Determine the (X, Y) coordinate at the center of the cell enclosing the given text.  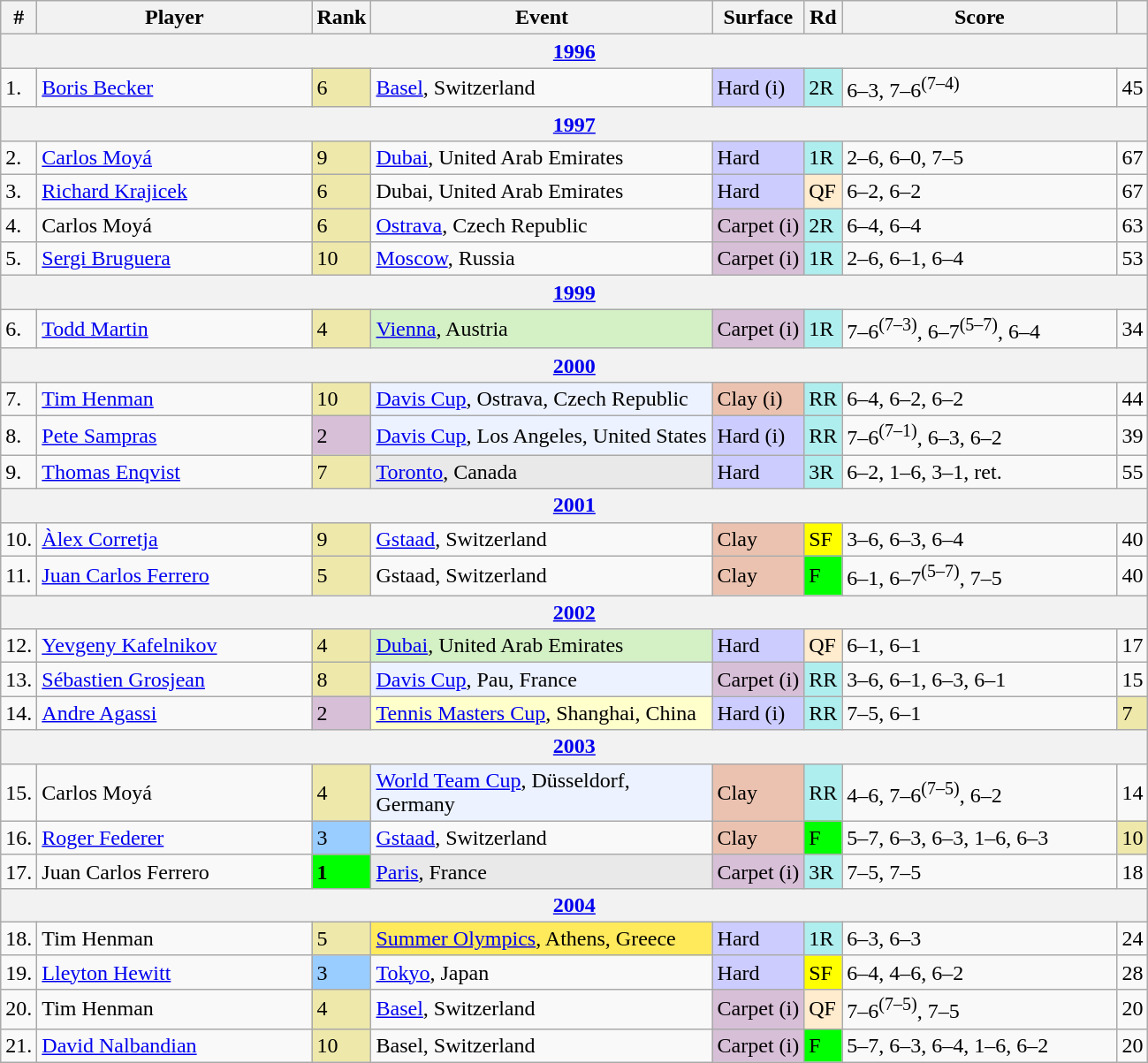
Tokyo, Japan (542, 972)
6–3, 6–3 (979, 938)
24 (1133, 938)
6–4, 4–6, 6–2 (979, 972)
5–7, 6–3, 6–4, 1–6, 6–2 (979, 1045)
Summer Olympics, Athens, Greece (542, 938)
6–1, 6–7(5–7), 7–5 (979, 576)
Event (542, 18)
14. (19, 713)
6–2, 1–6, 3–1, ret. (979, 472)
# (19, 18)
6–3, 7–6(7–4) (979, 88)
9. (19, 472)
8 (341, 680)
World Team Cup, Düsseldorf, Germany (542, 792)
3–6, 6–3, 6–4 (979, 539)
16. (19, 838)
Yevgeny Kafelnikov (175, 646)
10. (19, 539)
Ostrava, Czech Republic (542, 225)
63 (1133, 225)
39 (1133, 435)
Boris Becker (175, 88)
Paris, France (542, 871)
2002 (574, 612)
4–6, 7–6(7–5), 6–2 (979, 792)
Andre Agassi (175, 713)
Tennis Masters Cup, Shanghai, China (542, 713)
2001 (574, 505)
18. (19, 938)
11. (19, 576)
13. (19, 680)
Player (175, 18)
45 (1133, 88)
2–6, 6–1, 6–4 (979, 259)
Richard Krajicek (175, 192)
Rd (824, 18)
12. (19, 646)
28 (1133, 972)
7–5, 6–1 (979, 713)
Todd Martin (175, 329)
7–6(7–3), 6–7(5–7), 6–4 (979, 329)
5. (19, 259)
7–5, 7–5 (979, 871)
2003 (574, 747)
6–2, 6–2 (979, 192)
7–6(7–5), 7–5 (979, 1009)
Sébastien Grosjean (175, 680)
1999 (574, 292)
Clay (i) (758, 399)
55 (1133, 472)
7. (19, 399)
17 (1133, 646)
6. (19, 329)
2. (19, 157)
53 (1133, 259)
Davis Cup, Ostrava, Czech Republic (542, 399)
Sergi Bruguera (175, 259)
15. (19, 792)
18 (1133, 871)
Lleyton Hewitt (175, 972)
17. (19, 871)
Surface (758, 18)
4. (19, 225)
15 (1133, 680)
34 (1133, 329)
3. (19, 192)
2000 (574, 365)
David Nalbandian (175, 1045)
1996 (574, 51)
2–6, 6–0, 7–5 (979, 157)
6–4, 6–4 (979, 225)
6–1, 6–1 (979, 646)
3–6, 6–1, 6–3, 6–1 (979, 680)
Rank (341, 18)
Pete Sampras (175, 435)
Score (979, 18)
Thomas Enqvist (175, 472)
1997 (574, 124)
Davis Cup, Los Angeles, United States (542, 435)
8. (19, 435)
1 (341, 871)
7–6(7–1), 6–3, 6–2 (979, 435)
14 (1133, 792)
Moscow, Russia (542, 259)
20. (19, 1009)
Toronto, Canada (542, 472)
19. (19, 972)
5–7, 6–3, 6–3, 1–6, 6–3 (979, 838)
2004 (574, 905)
Davis Cup, Pau, France (542, 680)
1. (19, 88)
Vienna, Austria (542, 329)
Àlex Corretja (175, 539)
Roger Federer (175, 838)
6–4, 6–2, 6–2 (979, 399)
21. (19, 1045)
44 (1133, 399)
